Search for the cell housing the specified text and yield its [X, Y] center coordinate. 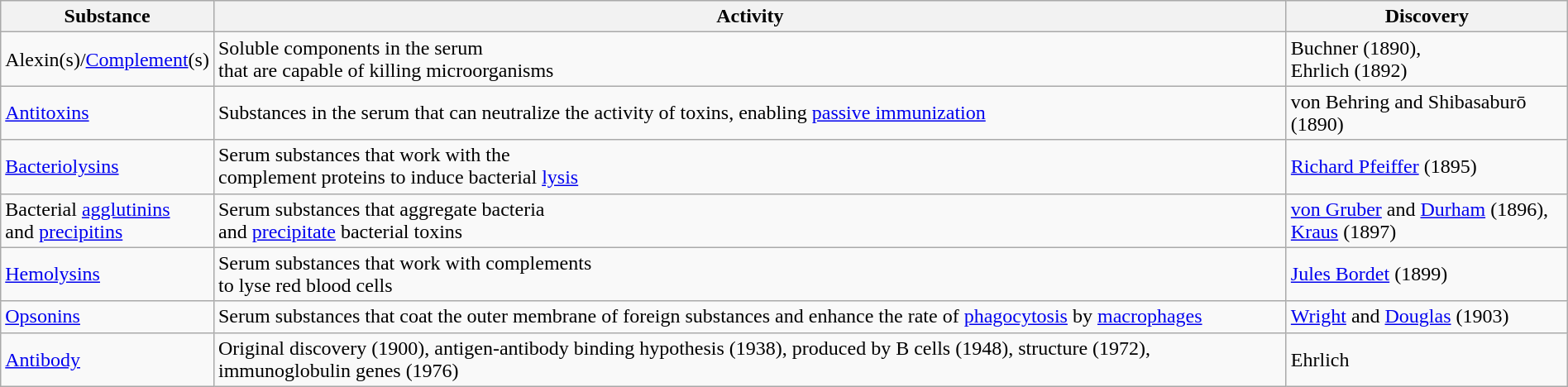
Bacterial agglutinins and precipitins [108, 220]
Discovery [1427, 17]
Jules Bordet (1899) [1427, 275]
von Behring and Shibasaburō (1890) [1427, 112]
Original discovery (1900), antigen-antibody binding hypothesis (1938), produced by B cells (1948), structure (1972), immunoglobulin genes (1976) [749, 359]
Wright and Douglas (1903) [1427, 317]
von Gruber and Durham (1896),Kraus (1897) [1427, 220]
Antitoxins [108, 112]
Serum substances that work with thecomplement proteins to induce bacterial lysis [749, 167]
Activity [749, 17]
Soluble components in the serumthat are capable of killing microorganisms [749, 60]
Bacteriolysins [108, 167]
Alexin(s)/Complement(s) [108, 60]
Substances in the serum that can neutralize the activity of toxins, enabling passive immunization [749, 112]
Antibody [108, 359]
Substance [108, 17]
Opsonins [108, 317]
Serum substances that aggregate bacteriaand precipitate bacterial toxins [749, 220]
Buchner (1890),Ehrlich (1892) [1427, 60]
Serum substances that coat the outer membrane of foreign substances and enhance the rate of phagocytosis by macrophages [749, 317]
Serum substances that work with complementsto lyse red blood cells [749, 275]
Richard Pfeiffer (1895) [1427, 167]
Hemolysins [108, 275]
Ehrlich [1427, 359]
